Return [X, Y] of the center of cell containing provided text 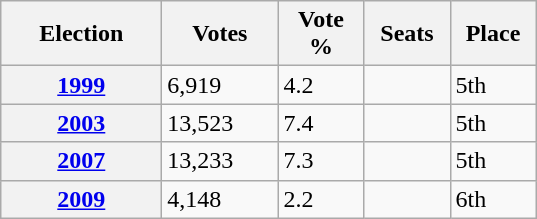
Vote % [321, 34]
2007 [82, 161]
1999 [82, 85]
2.2 [321, 199]
2009 [82, 199]
7.4 [321, 123]
4,148 [220, 199]
6,919 [220, 85]
13,523 [220, 123]
6th [493, 199]
2003 [82, 123]
4.2 [321, 85]
Place [493, 34]
7.3 [321, 161]
13,233 [220, 161]
Votes [220, 34]
Election [82, 34]
Seats [407, 34]
